Capture the cell that displays the provided text and extract its (x, y) central coordinate. 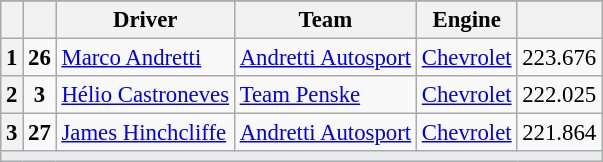
Team Penske (325, 95)
Engine (466, 20)
Marco Andretti (145, 58)
2 (12, 95)
222.025 (560, 95)
223.676 (560, 58)
27 (40, 133)
221.864 (560, 133)
Team (325, 20)
Driver (145, 20)
26 (40, 58)
James Hinchcliffe (145, 133)
1 (12, 58)
Hélio Castroneves (145, 95)
